Capture the cell that displays the provided text and extract its (X, Y) central coordinate. 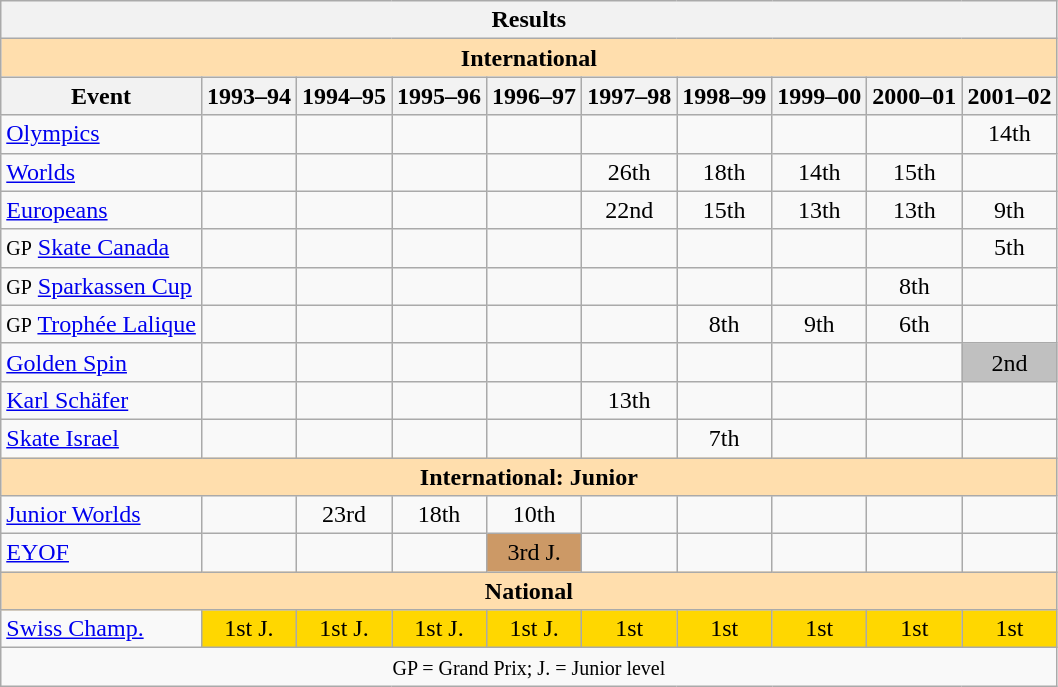
10th (534, 515)
23rd (344, 515)
2000–01 (914, 96)
1999–00 (820, 96)
Golden Spin (102, 362)
GP = Grand Prix; J. = Junior level (529, 667)
1995–96 (440, 96)
Junior Worlds (102, 515)
6th (914, 324)
Karl Schäfer (102, 400)
1994–95 (344, 96)
3rd J. (534, 553)
GP Trophée Lalique (102, 324)
1998–99 (724, 96)
Skate Israel (102, 438)
Results (529, 20)
EYOF (102, 553)
International: Junior (529, 477)
Swiss Champ. (102, 629)
2001–02 (1010, 96)
GP Skate Canada (102, 248)
5th (1010, 248)
2nd (1010, 362)
Worlds (102, 172)
22nd (630, 210)
7th (724, 438)
1993–94 (248, 96)
National (529, 591)
Europeans (102, 210)
Olympics (102, 134)
1997–98 (630, 96)
1996–97 (534, 96)
26th (630, 172)
Event (102, 96)
GP Sparkassen Cup (102, 286)
International (529, 58)
